Identify which cell holds the provided text, then report its [X, Y] central coordinate. 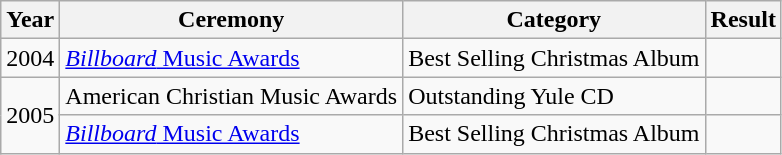
American Christian Music Awards [232, 96]
Year [30, 20]
Outstanding Yule CD [554, 96]
2005 [30, 115]
2004 [30, 58]
Result [743, 20]
Ceremony [232, 20]
Category [554, 20]
